For the text-containing cell, return its midpoint in (x, y) coordinate format. 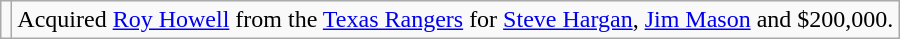
Acquired Roy Howell from the Texas Rangers for Steve Hargan, Jim Mason and $200,000. (456, 20)
